Extract the (x, y) coordinate from the center of the cell holding the provided text.  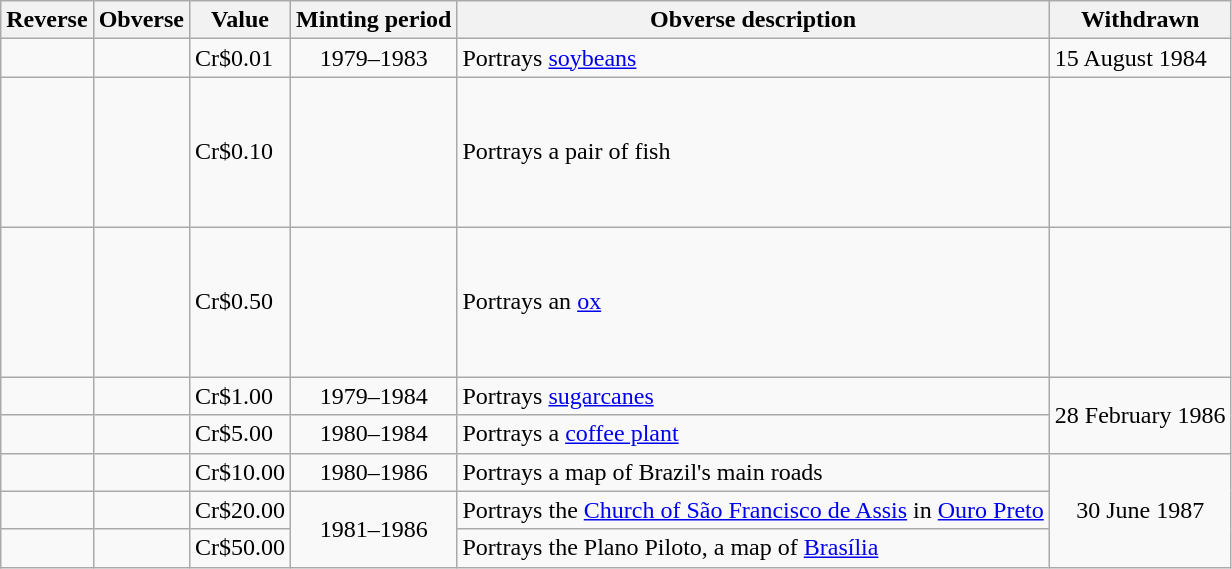
Cr$1.00 (240, 396)
Minting period (374, 20)
Cr$0.10 (240, 152)
Value (240, 20)
28 February 1986 (1140, 415)
Cr$20.00 (240, 510)
Portrays a pair of fish (753, 152)
Portrays sugarcanes (753, 396)
30 June 1987 (1140, 510)
15 August 1984 (1140, 58)
Portrays the Church of São Francisco de Assis in Ouro Preto (753, 510)
Cr$10.00 (240, 472)
Reverse (47, 20)
1980–1986 (374, 472)
Withdrawn (1140, 20)
Portrays a map of Brazil's main roads (753, 472)
1979–1984 (374, 396)
Portrays the Plano Piloto, a map of Brasília (753, 548)
Portrays a coffee plant (753, 434)
1981–1986 (374, 529)
Cr$50.00 (240, 548)
1979–1983 (374, 58)
Obverse description (753, 20)
Cr$5.00 (240, 434)
Cr$0.50 (240, 302)
Portrays soybeans (753, 58)
1980–1984 (374, 434)
Cr$0.01 (240, 58)
Obverse (141, 20)
Portrays an ox (753, 302)
